Return [X, Y] of the center of cell containing provided text 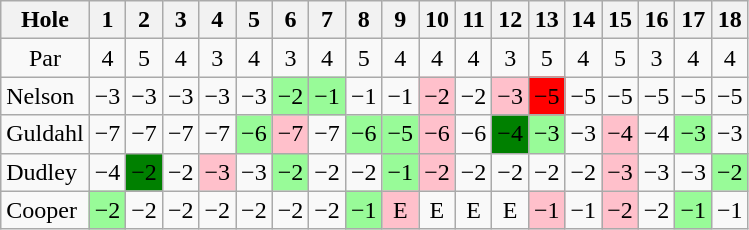
7 [328, 20]
Hole [45, 20]
Cooper [45, 210]
Nelson [45, 96]
12 [510, 20]
Par [45, 58]
Dudley [45, 172]
6 [290, 20]
8 [364, 20]
10 [438, 20]
15 [620, 20]
11 [474, 20]
2 [144, 20]
13 [546, 20]
16 [656, 20]
18 [730, 20]
9 [400, 20]
14 [584, 20]
Guldahl [45, 134]
17 [694, 20]
1 [108, 20]
